Extract the (X, Y) coordinate from the center of the cell holding the provided text.  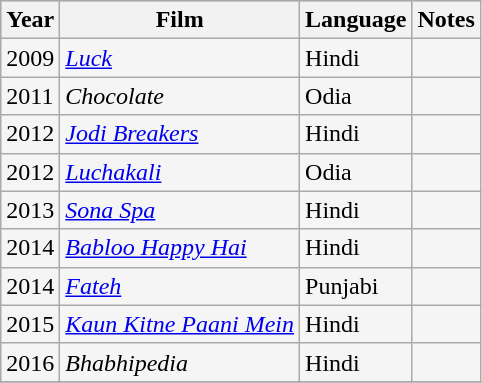
2013 (30, 210)
Sona Spa (180, 210)
Film (180, 20)
Kaun Kitne Paani Mein (180, 324)
2016 (30, 362)
Babloo Happy Hai (180, 248)
2015 (30, 324)
Year (30, 20)
2009 (30, 58)
Fateh (180, 286)
2011 (30, 96)
Luck (180, 58)
Jodi Breakers (180, 134)
Luchakali (180, 172)
Language (356, 20)
Chocolate (180, 96)
Punjabi (356, 286)
Bhabhipedia (180, 362)
Notes (446, 20)
